Extract the [x, y] coordinate from the center of the cell holding the provided text.  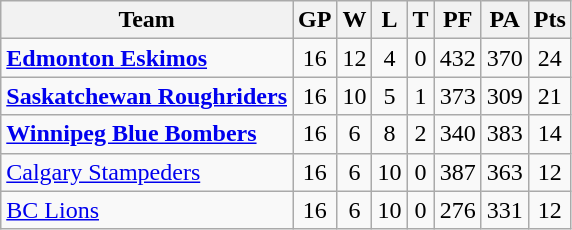
4 [390, 58]
383 [504, 134]
Pts [550, 20]
8 [390, 134]
Edmonton Eskimos [147, 58]
387 [458, 172]
340 [458, 134]
363 [504, 172]
W [354, 20]
370 [504, 58]
Calgary Stampeders [147, 172]
331 [504, 210]
276 [458, 210]
309 [504, 96]
21 [550, 96]
GP [315, 20]
T [420, 20]
14 [550, 134]
PA [504, 20]
PF [458, 20]
Saskatchewan Roughriders [147, 96]
L [390, 20]
373 [458, 96]
Team [147, 20]
BC Lions [147, 210]
Winnipeg Blue Bombers [147, 134]
2 [420, 134]
5 [390, 96]
24 [550, 58]
1 [420, 96]
432 [458, 58]
